From the cell containing the given text, extract its center point as (X, Y) coordinate. 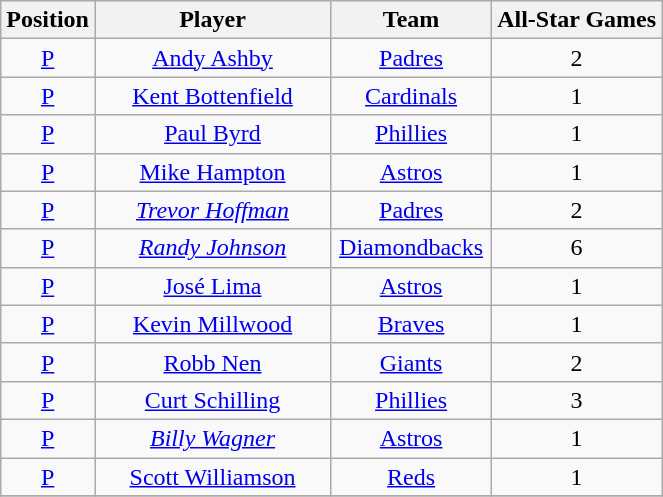
Mike Hampton (212, 172)
All-Star Games (577, 20)
Randy Johnson (212, 248)
3 (577, 400)
Paul Byrd (212, 134)
Kent Bottenfield (212, 96)
Reds (412, 477)
Scott Williamson (212, 477)
Cardinals (412, 96)
Position (48, 20)
Robb Nen (212, 362)
Kevin Millwood (212, 324)
Trevor Hoffman (212, 210)
Braves (412, 324)
Billy Wagner (212, 438)
6 (577, 248)
Curt Schilling (212, 400)
José Lima (212, 286)
Diamondbacks (412, 248)
Player (212, 20)
Andy Ashby (212, 58)
Giants (412, 362)
Team (412, 20)
